Determine the [X, Y] coordinate at the center of the cell enclosing the given text.  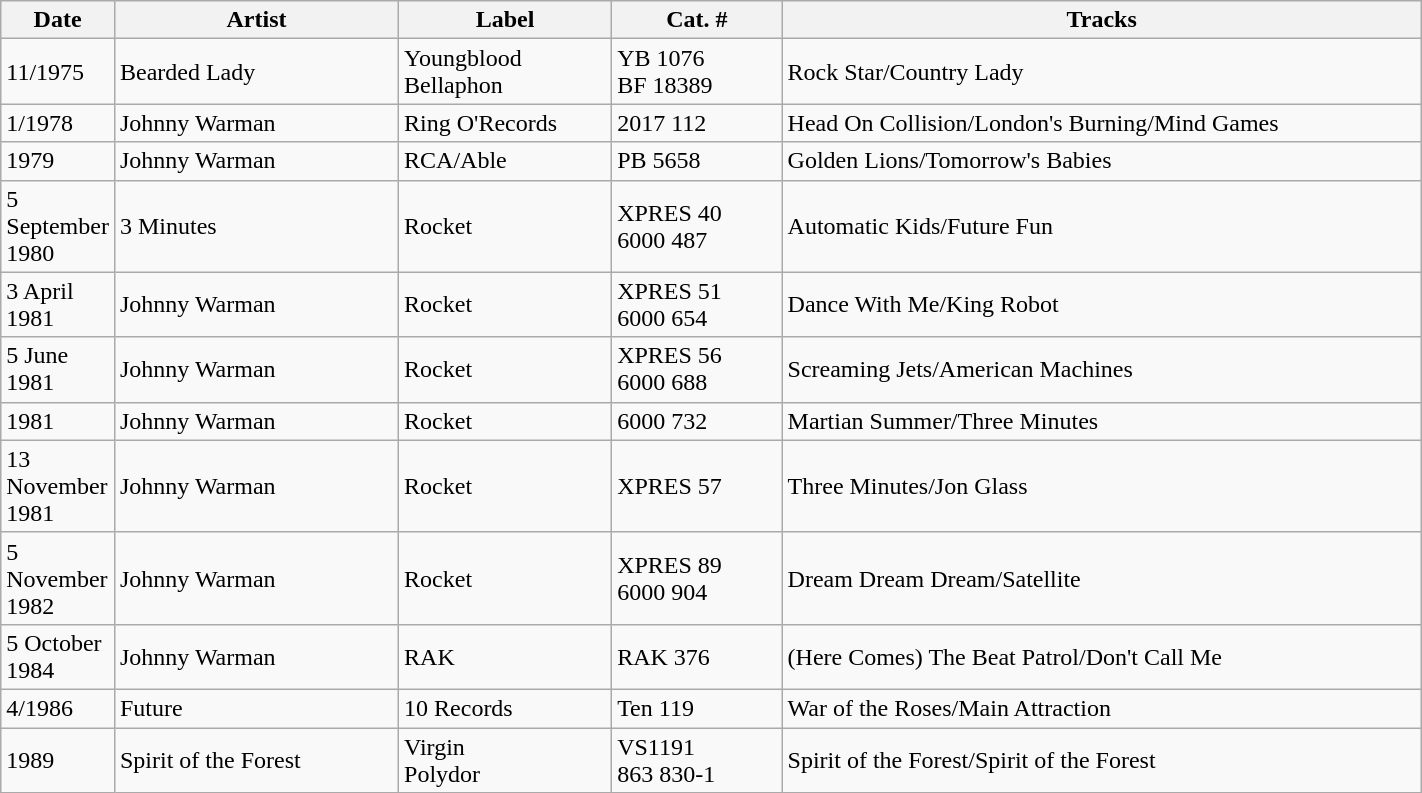
5 June 1981 [58, 370]
13 November 1981 [58, 486]
Ring O'Records [506, 123]
Bearded Lady [256, 72]
YB 1076BF 18389 [697, 72]
Ten 119 [697, 708]
Golden Lions/Tomorrow's Babies [1102, 161]
VS1191863 830-1 [697, 760]
Dream Dream Dream/Satellite [1102, 578]
Screaming Jets/American Machines [1102, 370]
5 October 1984 [58, 656]
(Here Comes) The Beat Patrol/Don't Call Me [1102, 656]
Spirit of the Forest [256, 760]
Artist [256, 20]
5 September 1980 [58, 226]
10 Records [506, 708]
3 April 1981 [58, 304]
Date [58, 20]
5 November 1982 [58, 578]
VirginPolydor [506, 760]
YoungbloodBellaphon [506, 72]
Three Minutes/Jon Glass [1102, 486]
Martian Summer/Three Minutes [1102, 421]
Cat. # [697, 20]
Spirit of the Forest/Spirit of the Forest [1102, 760]
Dance With Me/King Robot [1102, 304]
Rock Star/Country Lady [1102, 72]
6000 732 [697, 421]
Head On Collision/London's Burning/Mind Games [1102, 123]
4/1986 [58, 708]
XPRES 896000 904 [697, 578]
XPRES 57 [697, 486]
1979 [58, 161]
11/1975 [58, 72]
2017 112 [697, 123]
RAK [506, 656]
XPRES 406000 487 [697, 226]
1981 [58, 421]
Tracks [1102, 20]
Automatic Kids/Future Fun [1102, 226]
3 Minutes [256, 226]
War of the Roses/Main Attraction [1102, 708]
1/1978 [58, 123]
PB 5658 [697, 161]
1989 [58, 760]
XPRES 516000 654 [697, 304]
RAK 376 [697, 656]
XPRES 566000 688 [697, 370]
RCA/Able [506, 161]
Future [256, 708]
Label [506, 20]
